Scan for the cell matching the given text and deliver its (X, Y) coordinate at center. 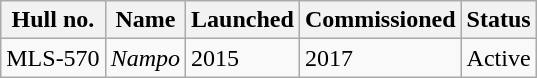
Launched (243, 20)
Name (145, 20)
MLS-570 (53, 58)
Commissioned (380, 20)
Active (498, 58)
Status (498, 20)
2017 (380, 58)
2015 (243, 58)
Nampo (145, 58)
Hull no. (53, 20)
